For the text-containing cell, return its midpoint in (x, y) coordinate format. 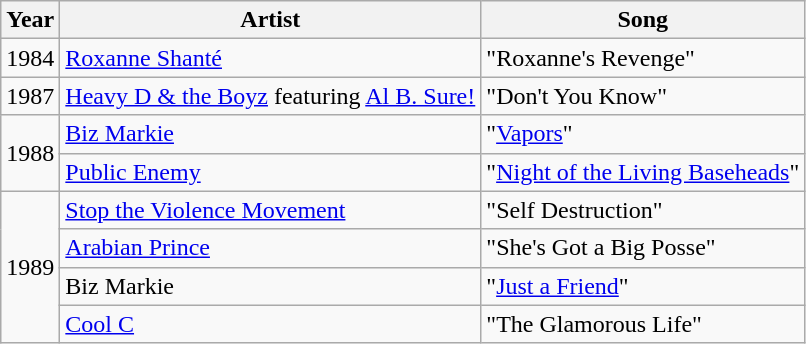
"Don't You Know" (643, 96)
Year (30, 20)
Heavy D & the Boyz featuring Al B. Sure! (270, 96)
"She's Got a Big Posse" (643, 248)
Song (643, 20)
"Vapors" (643, 134)
Public Enemy (270, 172)
Cool C (270, 324)
1987 (30, 96)
1984 (30, 58)
"Self Destruction" (643, 210)
1988 (30, 153)
"Just a Friend" (643, 286)
Roxanne Shanté (270, 58)
"Night of the Living Baseheads" (643, 172)
Stop the Violence Movement (270, 210)
Artist (270, 20)
Arabian Prince (270, 248)
"The Glamorous Life" (643, 324)
1989 (30, 267)
"Roxanne's Revenge" (643, 58)
